Output the (X, Y) coordinate of the center of the cell containing the given text.  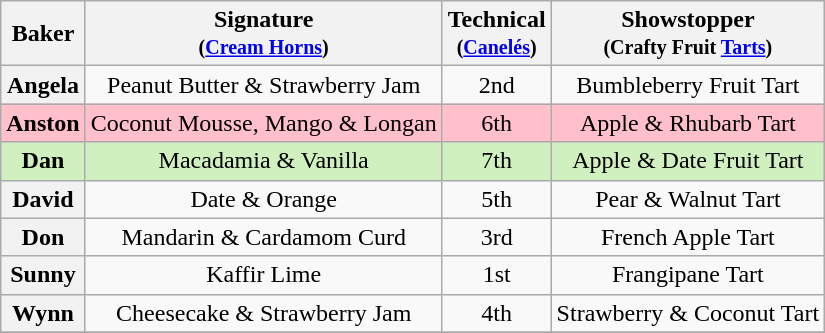
3rd (496, 237)
1st (496, 275)
Macadamia & Vanilla (264, 161)
French Apple Tart (688, 237)
Date & Orange (264, 199)
Cheesecake & Strawberry Jam (264, 313)
Angela (43, 85)
Peanut Butter & Strawberry Jam (264, 85)
Apple & Date Fruit Tart (688, 161)
Coconut Mousse, Mango & Longan (264, 123)
Technical(Canelés) (496, 34)
Wynn (43, 313)
David (43, 199)
Sunny (43, 275)
Kaffir Lime (264, 275)
Anston (43, 123)
Pear & Walnut Tart (688, 199)
4th (496, 313)
2nd (496, 85)
Apple & Rhubarb Tart (688, 123)
Bumbleberry Fruit Tart (688, 85)
Mandarin & Cardamom Curd (264, 237)
Showstopper(Crafty Fruit Tarts) (688, 34)
Signature(Cream Horns) (264, 34)
7th (496, 161)
Dan (43, 161)
6th (496, 123)
Strawberry & Coconut Tart (688, 313)
5th (496, 199)
Baker (43, 34)
Don (43, 237)
Frangipane Tart (688, 275)
